Find where the given text appears and provide that cell's center as (X, Y) coordinate. 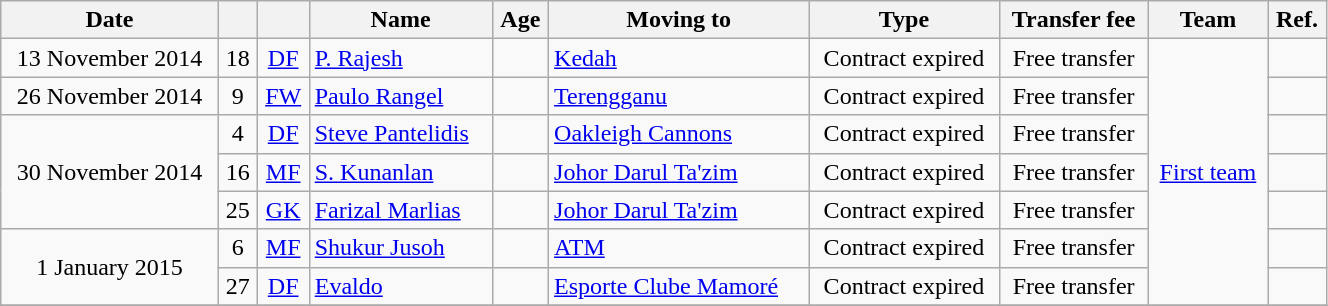
1 January 2015 (110, 267)
Type (904, 20)
25 (238, 210)
13 November 2014 (110, 58)
ATM (679, 248)
16 (238, 172)
Evaldo (400, 286)
Name (400, 20)
26 November 2014 (110, 96)
S. Kunanlan (400, 172)
9 (238, 96)
FW (283, 96)
Farizal Marlias (400, 210)
Esporte Clube Mamoré (679, 286)
Moving to (679, 20)
First team (1208, 172)
27 (238, 286)
4 (238, 134)
Transfer fee (1074, 20)
6 (238, 248)
Team (1208, 20)
Oakleigh Cannons (679, 134)
GK (283, 210)
Date (110, 20)
P. Rajesh (400, 58)
30 November 2014 (110, 172)
Steve Pantelidis (400, 134)
18 (238, 58)
Shukur Jusoh (400, 248)
Kedah (679, 58)
Ref. (1298, 20)
Terengganu (679, 96)
Age (520, 20)
Paulo Rangel (400, 96)
